For the text-containing cell, return its midpoint in [x, y] coordinate format. 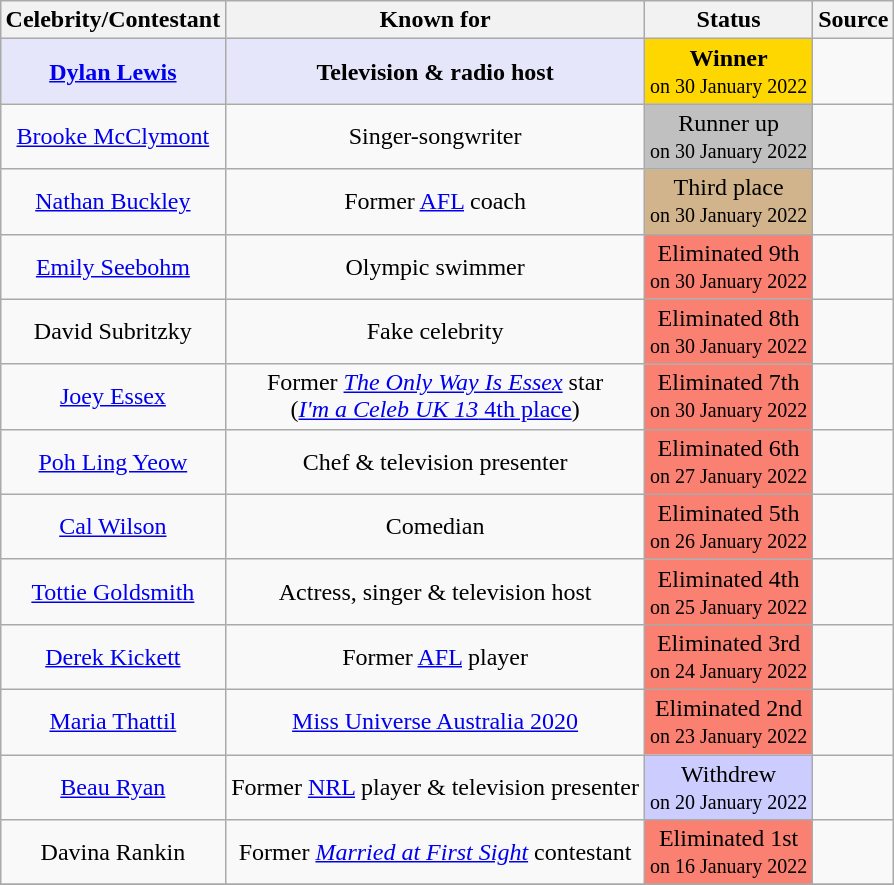
Nathan Buckley [113, 202]
Former AFL player [436, 656]
Olympic swimmer [436, 266]
Eliminated 6thon 27 January 2022 [728, 462]
Former AFL coach [436, 202]
Television & radio host [436, 72]
Cal Wilson [113, 526]
Withdrewon 20 January 2022 [728, 786]
Former The Only Way Is Essex star(I'm a Celeb UK 13 4th place) [436, 396]
Eliminated 5thon 26 January 2022 [728, 526]
Known for [436, 20]
Chef & television presenter [436, 462]
Former NRL player & television presenter [436, 786]
Davina Rankin [113, 852]
Eliminated 8thon 30 January 2022 [728, 332]
Miss Universe Australia 2020 [436, 722]
Fake celebrity [436, 332]
Derek Kickett [113, 656]
Poh Ling Yeow [113, 462]
Eliminated 1ston 16 January 2022 [728, 852]
Former Married at First Sight contestant [436, 852]
Status [728, 20]
Eliminated 2ndon 23 January 2022 [728, 722]
Third placeon 30 January 2022 [728, 202]
David Subritzky [113, 332]
Eliminated 9thon 30 January 2022 [728, 266]
Eliminated 3rdon 24 January 2022 [728, 656]
Comedian [436, 526]
Beau Ryan [113, 786]
Maria Thattil [113, 722]
Celebrity/Contestant [113, 20]
Joey Essex [113, 396]
Brooke McClymont [113, 136]
Eliminated 7thon 30 January 2022 [728, 396]
Winneron 30 January 2022 [728, 72]
Singer-songwriter [436, 136]
Actress, singer & television host [436, 592]
Runner upon 30 January 2022 [728, 136]
Dylan Lewis [113, 72]
Eliminated 4thon 25 January 2022 [728, 592]
Emily Seebohm [113, 266]
Source [854, 20]
Tottie Goldsmith [113, 592]
